Detect which cell encompasses the target text, then output its (X, Y) center coordinate. 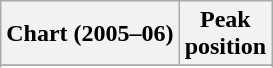
Chart (2005–06) (90, 34)
Peakposition (225, 34)
